Capture the cell that displays the provided text and extract its (x, y) central coordinate. 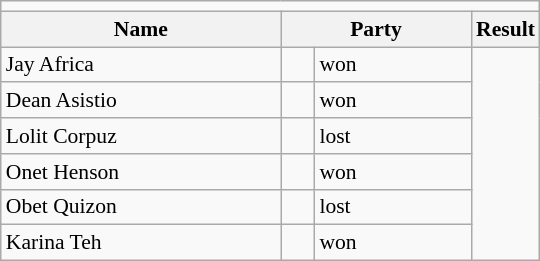
Jay Africa (141, 65)
Party (376, 29)
Name (141, 29)
Obet Quizon (141, 207)
Dean Asistio (141, 101)
Onet Henson (141, 172)
Result (506, 29)
Lolit Corpuz (141, 136)
Karina Teh (141, 243)
